Pinpoint the cell where the given text exists, returning its [X, Y] midpoint coordinate. 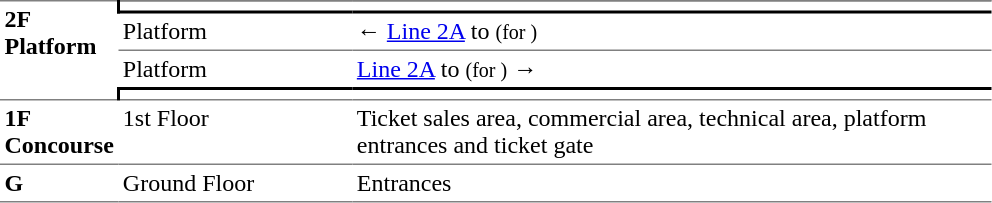
Entrances [672, 183]
2FPlatform [59, 50]
Ticket sales area, commercial area, technical area, platform entrances and ticket gate [672, 132]
1FConcourse [59, 132]
G [59, 183]
Line 2A to (for ) → [672, 69]
1st Floor [235, 132]
Ground Floor [235, 183]
← Line 2A to (for ) [672, 31]
